Return [x, y] of the center of cell containing provided text 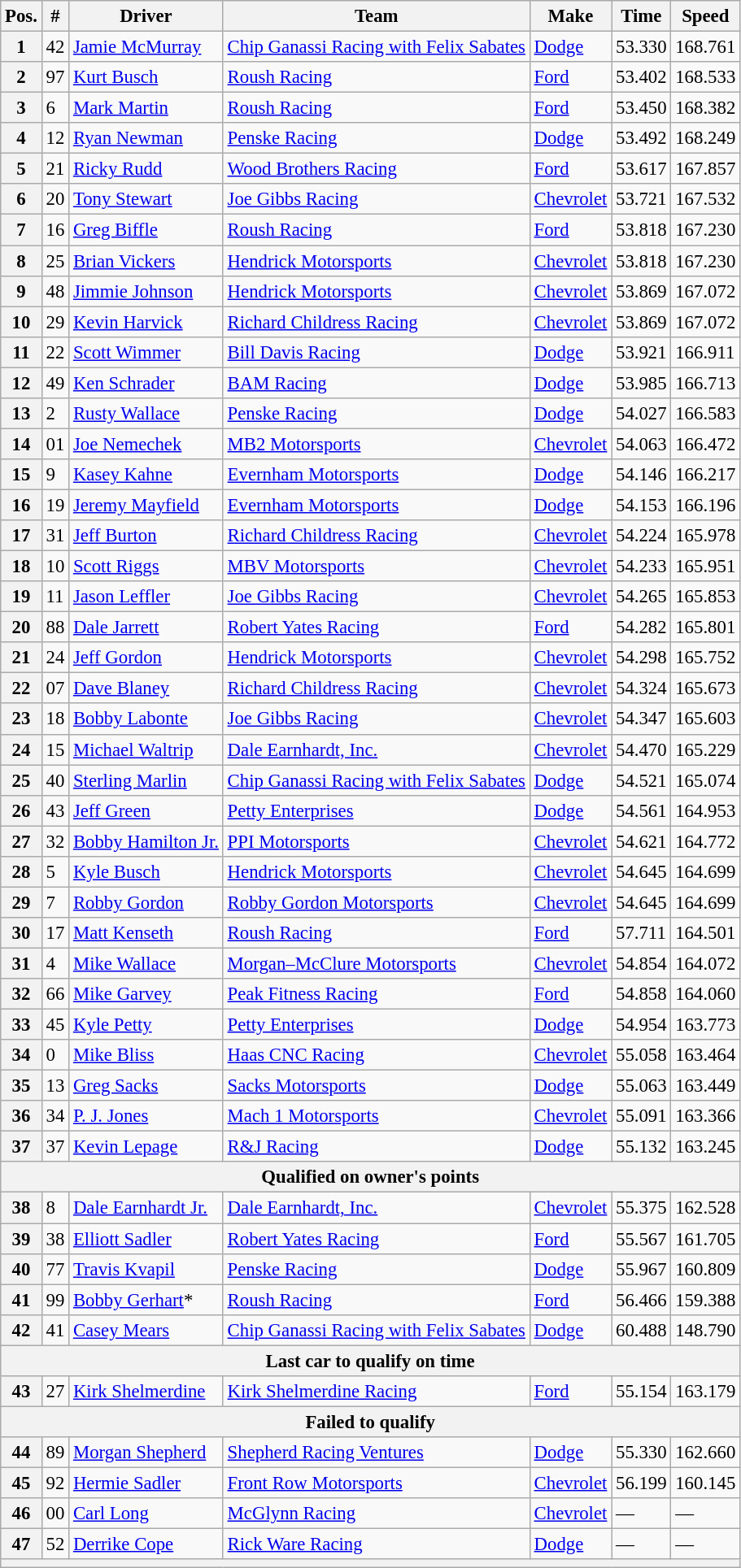
P. J. Jones [146, 1116]
Bobby Gerhart* [146, 1300]
165.951 [706, 567]
Greg Biffle [146, 230]
163.464 [706, 1055]
54.027 [641, 414]
Jeff Green [146, 810]
54.224 [641, 536]
3 [21, 108]
54.954 [641, 1025]
53.492 [641, 138]
Jason Leffler [146, 597]
Ryan Newman [146, 138]
168.533 [706, 77]
44 [21, 1453]
Rick Ware Racing [376, 1544]
Morgan–McClure Motorsports [376, 963]
Dave Blaney [146, 688]
163.179 [706, 1392]
35 [21, 1086]
Last car to qualify on time [371, 1361]
Greg Sacks [146, 1086]
66 [55, 994]
54.265 [641, 597]
MB2 Motorsports [376, 444]
97 [55, 77]
160.809 [706, 1269]
160.145 [706, 1483]
Hermie Sadler [146, 1483]
60.488 [641, 1330]
54.324 [641, 688]
54.282 [641, 628]
165.853 [706, 597]
163.449 [706, 1086]
Haas CNC Racing [376, 1055]
54.470 [641, 749]
55.375 [641, 1208]
Kurt Busch [146, 77]
163.773 [706, 1025]
Elliott Sadler [146, 1239]
168.249 [706, 138]
Joe Nemechek [146, 444]
Rusty Wallace [146, 414]
07 [55, 688]
Jeff Gordon [146, 658]
26 [21, 810]
55.132 [641, 1147]
28 [21, 872]
Driver [146, 16]
55.154 [641, 1392]
166.911 [706, 352]
Dale Jarrett [146, 628]
49 [55, 383]
Kevin Lepage [146, 1147]
54.561 [641, 810]
54.521 [641, 780]
Qualified on owner's points [371, 1178]
Team [376, 16]
168.761 [706, 47]
Robby Gordon [146, 902]
Kirk Shelmerdine Racing [376, 1392]
56.199 [641, 1483]
R&J Racing [376, 1147]
54.298 [641, 658]
88 [55, 628]
Jamie McMurray [146, 47]
165.752 [706, 658]
Time [641, 16]
166.472 [706, 444]
53.450 [641, 108]
54.621 [641, 841]
165.603 [706, 719]
14 [21, 444]
Robby Gordon Motorsports [376, 902]
Wood Brothers Racing [376, 169]
Sterling Marlin [146, 780]
Mark Martin [146, 108]
23 [21, 719]
165.074 [706, 780]
Make [570, 16]
Failed to qualify [371, 1422]
Casey Mears [146, 1330]
Kevin Harvick [146, 322]
148.790 [706, 1330]
164.060 [706, 994]
Jimmie Johnson [146, 291]
166.583 [706, 414]
1 [21, 47]
163.366 [706, 1116]
01 [55, 444]
54.347 [641, 719]
BAM Racing [376, 383]
54.063 [641, 444]
Travis Kvapil [146, 1269]
Front Row Motorsports [376, 1483]
161.705 [706, 1239]
55.063 [641, 1086]
Kirk Shelmerdine [146, 1392]
57.711 [641, 933]
55.058 [641, 1055]
Mike Garvey [146, 994]
53.402 [641, 77]
54.233 [641, 567]
Ken Schrader [146, 383]
54.153 [641, 505]
99 [55, 1300]
53.330 [641, 47]
162.660 [706, 1453]
164.953 [706, 810]
Bill Davis Racing [376, 352]
0 [55, 1055]
MBV Motorsports [376, 567]
Sacks Motorsports [376, 1086]
Speed [706, 16]
53.985 [641, 383]
165.801 [706, 628]
54.858 [641, 994]
167.532 [706, 199]
77 [55, 1269]
McGlynn Racing [376, 1514]
00 [55, 1514]
55.330 [641, 1453]
Kasey Kahne [146, 475]
168.382 [706, 108]
55.567 [641, 1239]
Carl Long [146, 1514]
166.196 [706, 505]
Peak Fitness Racing [376, 994]
46 [21, 1514]
Mike Wallace [146, 963]
Scott Riggs [146, 567]
163.245 [706, 1147]
Morgan Shepherd [146, 1453]
Tony Stewart [146, 199]
Bobby Hamilton Jr. [146, 841]
Jeff Burton [146, 536]
165.229 [706, 749]
166.217 [706, 475]
162.528 [706, 1208]
47 [21, 1544]
53.617 [641, 169]
Jeremy Mayfield [146, 505]
39 [21, 1239]
53.721 [641, 199]
56.466 [641, 1300]
54.146 [641, 475]
164.072 [706, 963]
Mike Bliss [146, 1055]
Kyle Petty [146, 1025]
Kyle Busch [146, 872]
Pos. [21, 16]
167.857 [706, 169]
89 [55, 1453]
Shepherd Racing Ventures [376, 1453]
Michael Waltrip [146, 749]
164.772 [706, 841]
55.967 [641, 1269]
Derrike Cope [146, 1544]
33 [21, 1025]
30 [21, 933]
Dale Earnhardt Jr. [146, 1208]
52 [55, 1544]
Matt Kenseth [146, 933]
Mach 1 Motorsports [376, 1116]
PPI Motorsports [376, 841]
165.673 [706, 688]
164.501 [706, 933]
48 [55, 291]
Scott Wimmer [146, 352]
53.921 [641, 352]
159.388 [706, 1300]
92 [55, 1483]
Ricky Rudd [146, 169]
165.978 [706, 536]
54.854 [641, 963]
166.713 [706, 383]
Brian Vickers [146, 261]
55.091 [641, 1116]
# [55, 16]
36 [21, 1116]
Bobby Labonte [146, 719]
